Scan for the cell matching the given text and deliver its (X, Y) coordinate at center. 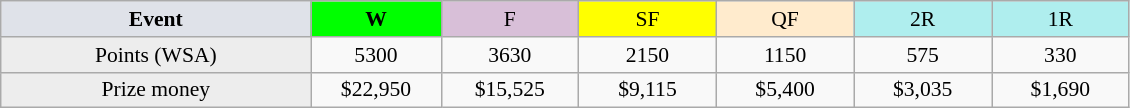
2R (923, 19)
SF (648, 19)
QF (785, 19)
Prize money (156, 90)
$9,115 (648, 90)
$5,400 (785, 90)
Event (156, 19)
2150 (648, 55)
$22,950 (376, 90)
575 (923, 55)
1150 (785, 55)
1R (1061, 19)
5300 (376, 55)
$1,690 (1061, 90)
Points (WSA) (156, 55)
$3,035 (923, 90)
3630 (510, 55)
F (510, 19)
$15,525 (510, 90)
330 (1061, 55)
W (376, 19)
